Provide the [x, y] coordinate of the cell's center where the given text is located.  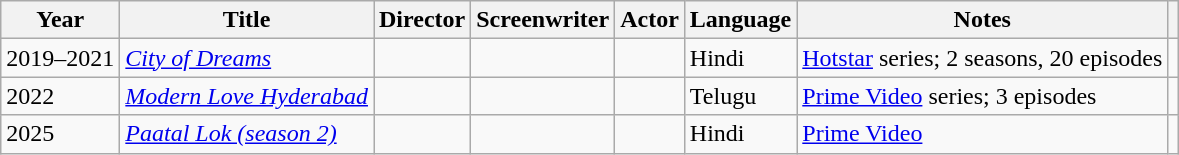
Telugu [740, 96]
City of Dreams [247, 58]
Modern Love Hyderabad [247, 96]
Paatal Lok (season 2) [247, 134]
Director [422, 20]
Year [60, 20]
Prime Video [982, 134]
2022 [60, 96]
Title [247, 20]
Prime Video series; 3 episodes [982, 96]
Actor [650, 20]
Language [740, 20]
Notes [982, 20]
Hotstar series; 2 seasons, 20 episodes [982, 58]
2019–2021 [60, 58]
Screenwriter [543, 20]
2025 [60, 134]
